Find where the given text appears and provide that cell's center as [x, y] coordinate. 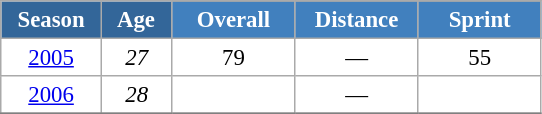
2005 [52, 58]
Distance [356, 20]
Overall [234, 20]
27 [136, 58]
28 [136, 95]
Season [52, 20]
Sprint [480, 20]
2006 [52, 95]
55 [480, 58]
Age [136, 20]
79 [234, 58]
